Output the [X, Y] coordinate of the center of the cell containing the given text.  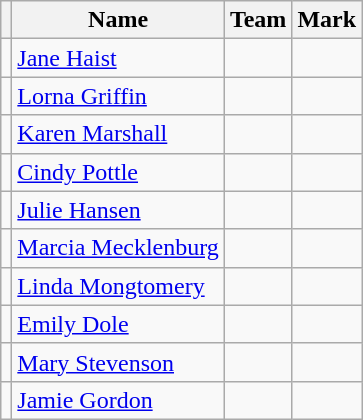
Lorna Griffin [118, 96]
Marcia Mecklenburg [118, 248]
Mark [327, 20]
Jamie Gordon [118, 400]
Team [258, 20]
Karen Marshall [118, 134]
Linda Mongtomery [118, 286]
Name [118, 20]
Julie Hansen [118, 210]
Emily Dole [118, 324]
Cindy Pottle [118, 172]
Mary Stevenson [118, 362]
Jane Haist [118, 58]
